Return [X, Y] of the center of cell containing provided text 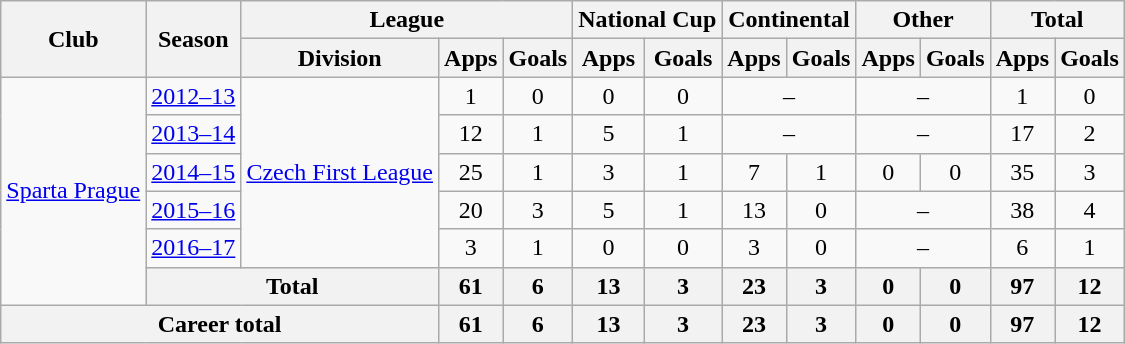
2014–15 [194, 172]
2 [1090, 134]
2012–13 [194, 96]
2013–14 [194, 134]
2015–16 [194, 210]
Sparta Prague [74, 191]
Czech First League [340, 172]
2016–17 [194, 248]
7 [754, 172]
Club [74, 39]
20 [471, 210]
Other [923, 20]
Division [340, 58]
League [407, 20]
25 [471, 172]
38 [1022, 210]
Season [194, 39]
4 [1090, 210]
Continental [789, 20]
35 [1022, 172]
Career total [220, 324]
National Cup [648, 20]
17 [1022, 134]
